Find where the given text appears and provide that cell's center as (X, Y) coordinate. 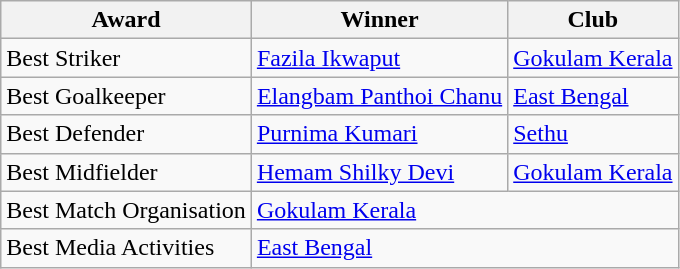
Best Match Organisation (126, 210)
Best Media Activities (126, 248)
Purnima Kumari (379, 134)
Fazila Ikwaput (379, 58)
Sethu (593, 134)
Best Striker (126, 58)
Award (126, 20)
Best Goalkeeper (126, 96)
Winner (379, 20)
Best Midfielder (126, 172)
Best Defender (126, 134)
Club (593, 20)
Hemam Shilky Devi (379, 172)
Elangbam Panthoi Chanu (379, 96)
